Capture the cell that displays the provided text and extract its [x, y] central coordinate. 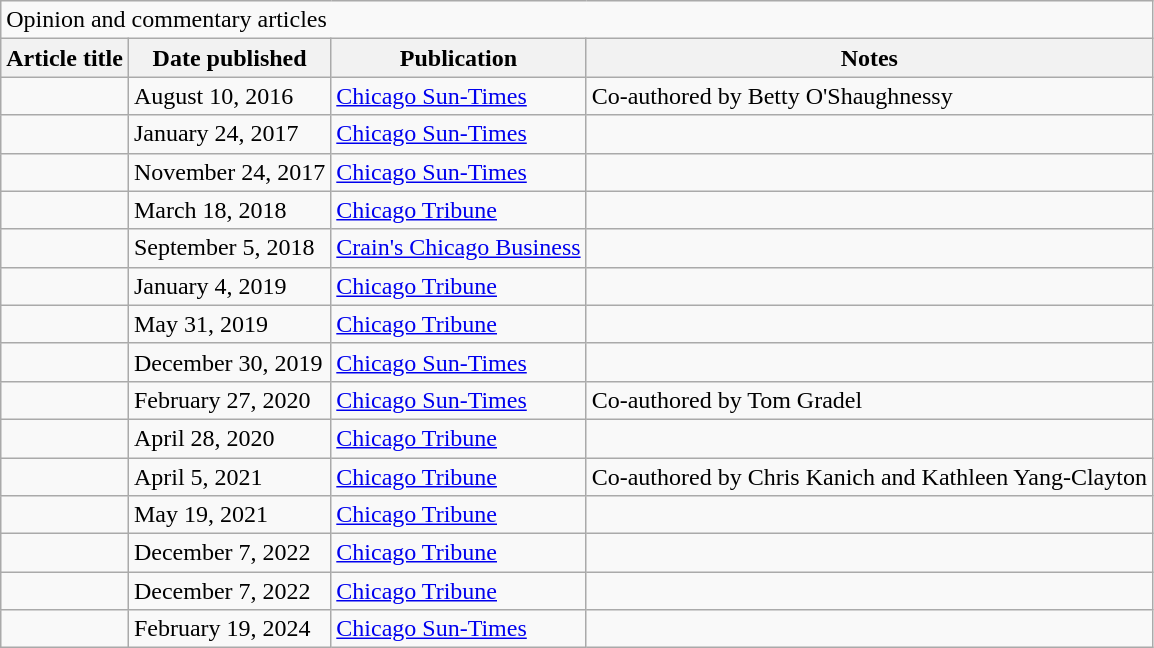
Article title [65, 58]
December 30, 2019 [229, 362]
February 27, 2020 [229, 400]
August 10, 2016 [229, 96]
Co-authored by Chris Kanich and Kathleen Yang-Clayton [869, 477]
Date published [229, 58]
November 24, 2017 [229, 172]
Publication [458, 58]
September 5, 2018 [229, 248]
February 19, 2024 [229, 629]
Opinion and commentary articles [577, 20]
March 18, 2018 [229, 210]
May 19, 2021 [229, 515]
May 31, 2019 [229, 324]
January 4, 2019 [229, 286]
Co-authored by Betty O'Shaughnessy [869, 96]
Crain's Chicago Business [458, 248]
April 28, 2020 [229, 438]
April 5, 2021 [229, 477]
January 24, 2017 [229, 134]
Notes [869, 58]
Co-authored by Tom Gradel [869, 400]
